Identify which cell holds the provided text, then report its (x, y) central coordinate. 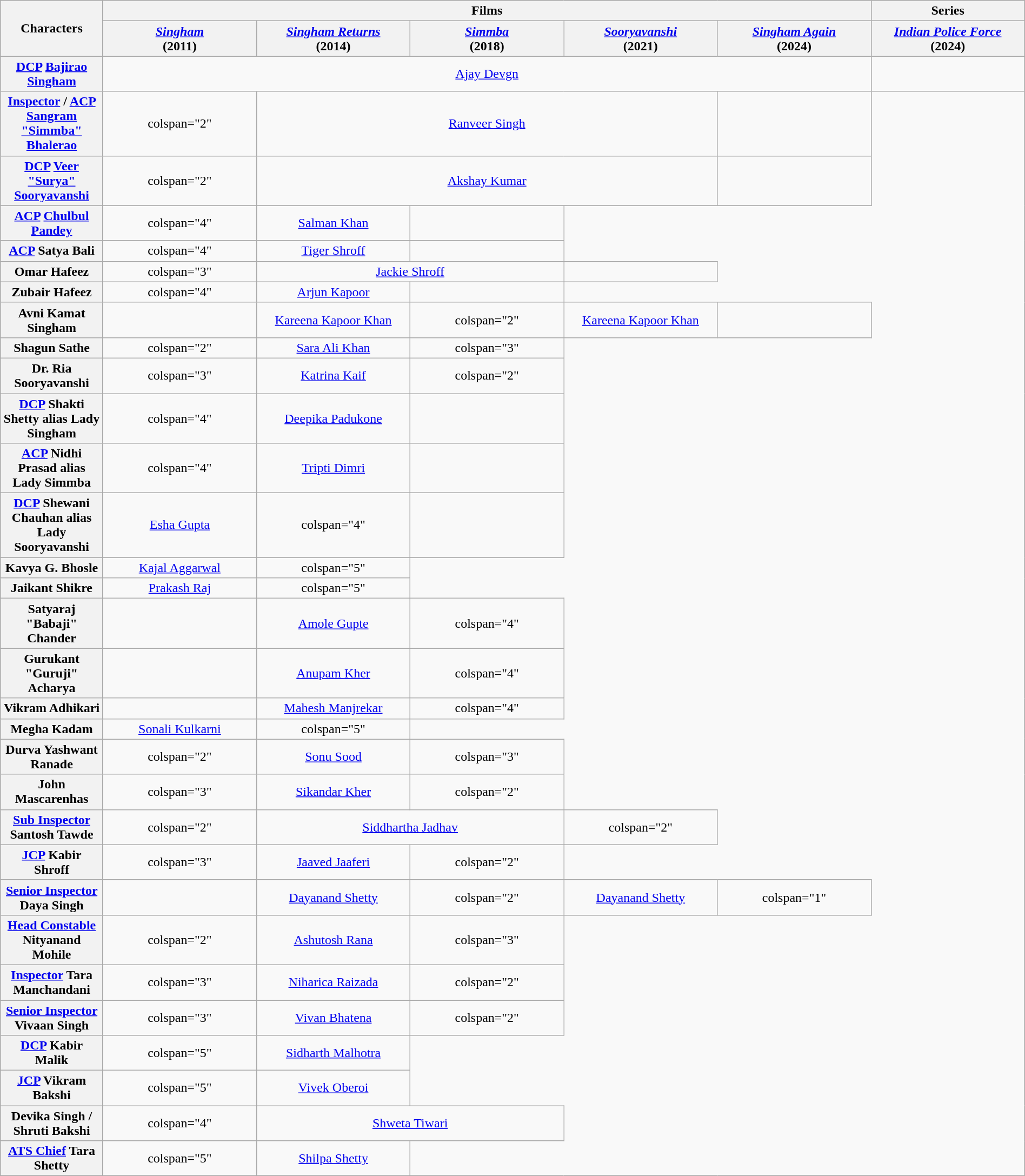
Singham Returns (2014) (333, 39)
Durva Yashwant Ranade (52, 757)
DCP Shakti Shetty alias Lady Singham (52, 418)
Ranveer Singh (487, 123)
Avni Kamat Singham (52, 320)
Sonali Kulkarni (179, 729)
Indian Police Force (2024) (948, 39)
Arjun Kapoor (333, 292)
Films (487, 11)
Ajay Devgn (487, 74)
Jaaved Jaaferi (333, 862)
ACP Chulbul Pandey (52, 223)
Singham (2011) (179, 39)
ATS Chief Tara Shetty (52, 1158)
Prakash Raj (179, 588)
DCP Shewani Chauhan alias Lady Sooryavanshi (52, 526)
Shilpa Shetty (333, 1158)
Senior Inspector Vivaan Singh (52, 1018)
Characters (52, 28)
Niharica Raizada (333, 982)
DCP Veer "Surya" Sooryavanshi (52, 181)
Sooryavanshi (2021) (641, 39)
Inspector / ACP Sangram "Simmba" Bhalerao (52, 123)
Vivan Bhatena (333, 1018)
Sub Inspector Santosh Tawde (52, 827)
Siddhartha Jadhav (410, 827)
Megha Kadam (52, 729)
Jaikant Shikre (52, 588)
Dr. Ria Sooryavanshi (52, 375)
Sonu Sood (333, 757)
DCP Bajirao Singham (52, 74)
Head Constable Nityanand Mohile (52, 940)
Amole Gupte (333, 623)
Shagun Sathe (52, 348)
Anupam Kher (333, 673)
Simmba (2018) (487, 39)
Deepika Padukone (333, 418)
Kavya G. Bhosle (52, 568)
Jackie Shroff (410, 271)
JCP Kabir Shroff (52, 862)
ACP Satya Bali (52, 251)
Akshay Kumar (487, 181)
Salman Khan (333, 223)
Inspector Tara Manchandani (52, 982)
Gurukant "Guruji" Acharya (52, 673)
Mahesh Manjrekar (333, 708)
Satyaraj "Babaji" Chander (52, 623)
JCP Vikram Bakshi (52, 1088)
Singham Again (2024) (794, 39)
John Mascarenhas (52, 792)
Katrina Kaif (333, 375)
Zubair Hafeez (52, 292)
Sikandar Kher (333, 792)
Sidharth Malhotra (333, 1053)
Sara Ali Khan (333, 348)
Vivek Oberoi (333, 1088)
Omar Hafeez (52, 271)
Shweta Tiwari (410, 1124)
Senior Inspector Daya Singh (52, 898)
Devika Singh / Shruti Bakshi (52, 1124)
Series (948, 11)
DCP Kabir Malik (52, 1053)
colspan="1" (794, 898)
Tripti Dimri (333, 468)
Ashutosh Rana (333, 940)
ACP Nidhi Prasad alias Lady Simmba (52, 468)
Vikram Adhikari (52, 708)
Kajal Aggarwal (179, 568)
Esha Gupta (179, 526)
Tiger Shroff (333, 251)
